Locate the cell with the specified text and output its [x, y] center coordinate. 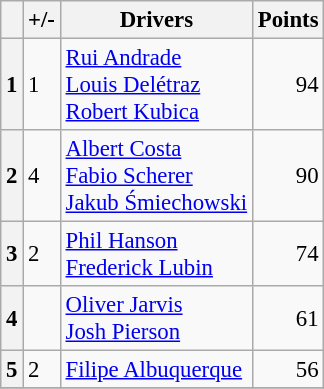
Points [288, 20]
Filipe Albuquerque [156, 370]
56 [288, 370]
5 [12, 370]
Drivers [156, 20]
3 [12, 254]
Oliver Jarvis Josh Pierson [156, 318]
74 [288, 254]
90 [288, 176]
Albert Costa Fabio Scherer Jakub Śmiechowski [156, 176]
Rui Andrade Louis Delétraz Robert Kubica [156, 85]
61 [288, 318]
Phil Hanson Frederick Lubin [156, 254]
+/- [42, 20]
94 [288, 85]
